Provide the [X, Y] coordinate of the cell's center where the given text is located.  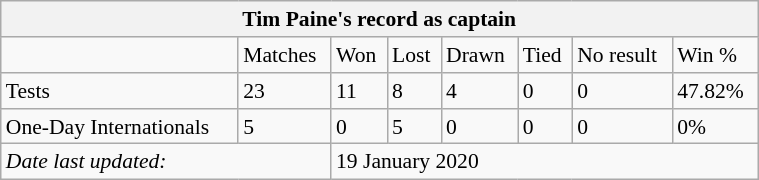
Lost [414, 55]
23 [284, 91]
Tied [545, 55]
Matches [284, 55]
One-Day Internationals [120, 126]
0% [714, 126]
4 [480, 91]
11 [359, 91]
Won [359, 55]
Tim Paine's record as captain [380, 19]
8 [414, 91]
No result [622, 55]
Tests [120, 91]
Date last updated: [166, 162]
47.82% [714, 91]
Win % [714, 55]
19 January 2020 [544, 162]
Drawn [480, 55]
